Pinpoint the cell where the given text exists, returning its [x, y] midpoint coordinate. 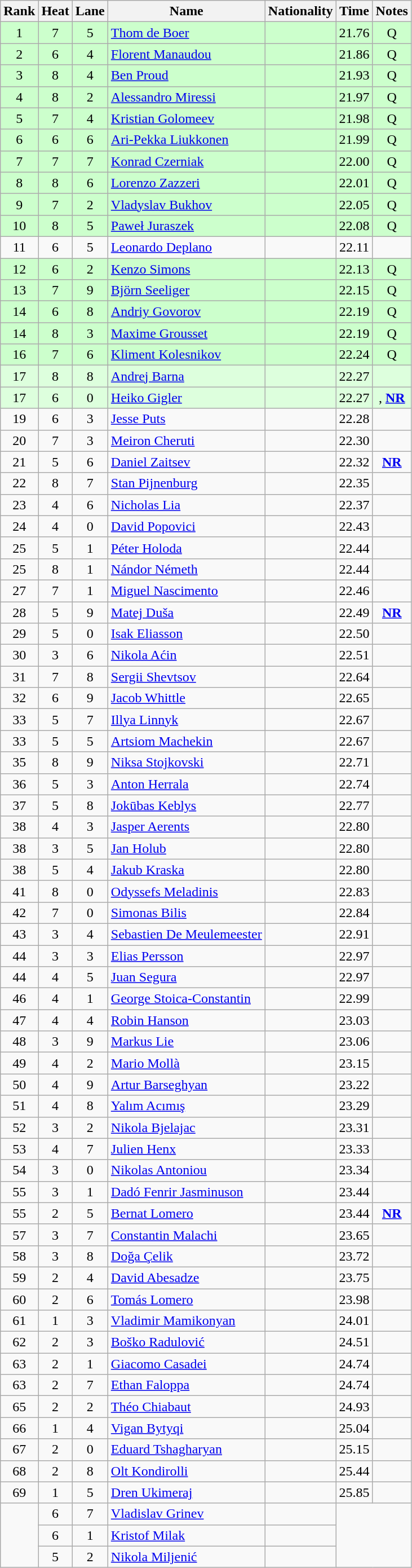
Péter Holoda [186, 548]
Isak Eliasson [186, 634]
Ari-Pekka Liukkonen [186, 140]
21.98 [354, 118]
23.34 [354, 1170]
Sergii Shevtsov [186, 677]
22.15 [354, 290]
21.97 [354, 97]
Constantin Malachi [186, 1235]
Heat [55, 11]
Robin Hanson [186, 1020]
Björn Seeliger [186, 290]
27 [19, 591]
Vladimir Mamikonyan [186, 1321]
22.24 [354, 355]
Leonardo Deplano [186, 247]
Elias Persson [186, 956]
Heiko Gigler [186, 398]
Nicholas Lia [186, 505]
23.31 [354, 1127]
29 [19, 634]
24.51 [354, 1342]
Olt Kondirolli [186, 1471]
25.44 [354, 1471]
Boško Radulović [186, 1342]
50 [19, 1085]
Daniel Zaitsev [186, 462]
Artur Barseghyan [186, 1085]
Anton Herrala [186, 784]
Artsiom Machekin [186, 741]
43 [19, 934]
22.49 [354, 612]
21 [19, 462]
42 [19, 913]
Time [354, 11]
54 [19, 1170]
25.15 [354, 1450]
23.03 [354, 1020]
, NR [392, 398]
David Abesadze [186, 1278]
24.93 [354, 1407]
23 [19, 505]
22 [19, 483]
Nikola Bjelajac [186, 1127]
Mario Mollà [186, 1063]
30 [19, 655]
22.99 [354, 999]
Jesse Puts [186, 419]
21.86 [354, 54]
Kristian Golomeev [186, 118]
23.15 [354, 1063]
Jakub Kraska [186, 870]
22.05 [354, 204]
51 [19, 1106]
22.08 [354, 226]
23.33 [354, 1149]
Kristof Milak [186, 1535]
22.91 [354, 934]
Odyssefs Meladinis [186, 891]
Nándor Németh [186, 569]
22.71 [354, 763]
Nikolas Antoniou [186, 1170]
Tomás Lomero [186, 1299]
13 [19, 290]
Stan Pijnenburg [186, 483]
Lane [90, 11]
Jasper Aerents [186, 827]
66 [19, 1428]
22.43 [354, 526]
Nationality [300, 11]
36 [19, 784]
23.06 [354, 1042]
21.76 [354, 33]
11 [19, 247]
53 [19, 1149]
23.72 [354, 1256]
25.85 [354, 1492]
Simonas Bilis [186, 913]
Juan Segura [186, 977]
George Stoica-Constantin [186, 999]
48 [19, 1042]
Kliment Kolesnikov [186, 355]
23.22 [354, 1085]
Meiron Cheruti [186, 441]
Thom de Boer [186, 33]
Jan Holub [186, 848]
Rank [19, 11]
22.11 [354, 247]
Dadó Fenrir Jasminuson [186, 1192]
68 [19, 1471]
37 [19, 805]
57 [19, 1235]
Jokūbas Keblys [186, 805]
Florent Manaudou [186, 54]
65 [19, 1407]
Jacob Whittle [186, 698]
22.51 [354, 655]
24.01 [354, 1321]
61 [19, 1321]
Kenzo Simons [186, 269]
22.46 [354, 591]
Name [186, 11]
Alessandro Miressi [186, 97]
23.75 [354, 1278]
Andrej Barna [186, 376]
69 [19, 1492]
Andriy Govorov [186, 312]
58 [19, 1256]
12 [19, 269]
Nikola Miljenić [186, 1557]
Julien Henx [186, 1149]
22.50 [354, 634]
19 [19, 419]
Théo Chiabaut [186, 1407]
31 [19, 677]
62 [19, 1342]
49 [19, 1063]
Miguel Nascimento [186, 591]
22.01 [354, 183]
Vladyslav Bukhov [186, 204]
20 [19, 441]
Vladislav Grinev [186, 1514]
Doğa Çelik [186, 1256]
22.28 [354, 419]
21.99 [354, 140]
23.65 [354, 1235]
24 [19, 526]
Niksa Stojkovski [186, 763]
Maxime Grousset [186, 333]
59 [19, 1278]
Illya Linnyk [186, 720]
10 [19, 226]
22.37 [354, 505]
46 [19, 999]
22.74 [354, 784]
Lorenzo Zazzeri [186, 183]
David Popovici [186, 526]
22.30 [354, 441]
Bernat Lomero [186, 1213]
22.65 [354, 698]
22.84 [354, 913]
22.35 [354, 483]
Konrad Czerniak [186, 161]
22.64 [354, 677]
22.00 [354, 161]
Ben Proud [186, 76]
Matej Duša [186, 612]
21.93 [354, 76]
22.83 [354, 891]
23.29 [354, 1106]
Markus Lie [186, 1042]
23.98 [354, 1299]
Nikola Aćin [186, 655]
Dren Ukimeraj [186, 1492]
Paweł Juraszek [186, 226]
Yalım Acımış [186, 1106]
52 [19, 1127]
16 [19, 355]
22.77 [354, 805]
41 [19, 891]
47 [19, 1020]
Ethan Faloppa [186, 1385]
22.13 [354, 269]
32 [19, 698]
60 [19, 1299]
Eduard Tshagharyan [186, 1450]
Giacomo Casadei [186, 1364]
67 [19, 1450]
28 [19, 612]
35 [19, 763]
22.32 [354, 462]
Vigan Bytyqi [186, 1428]
25.04 [354, 1428]
Sebastien De Meulemeester [186, 934]
Notes [392, 11]
